Output the [X, Y] coordinate of the center of the cell containing the given text.  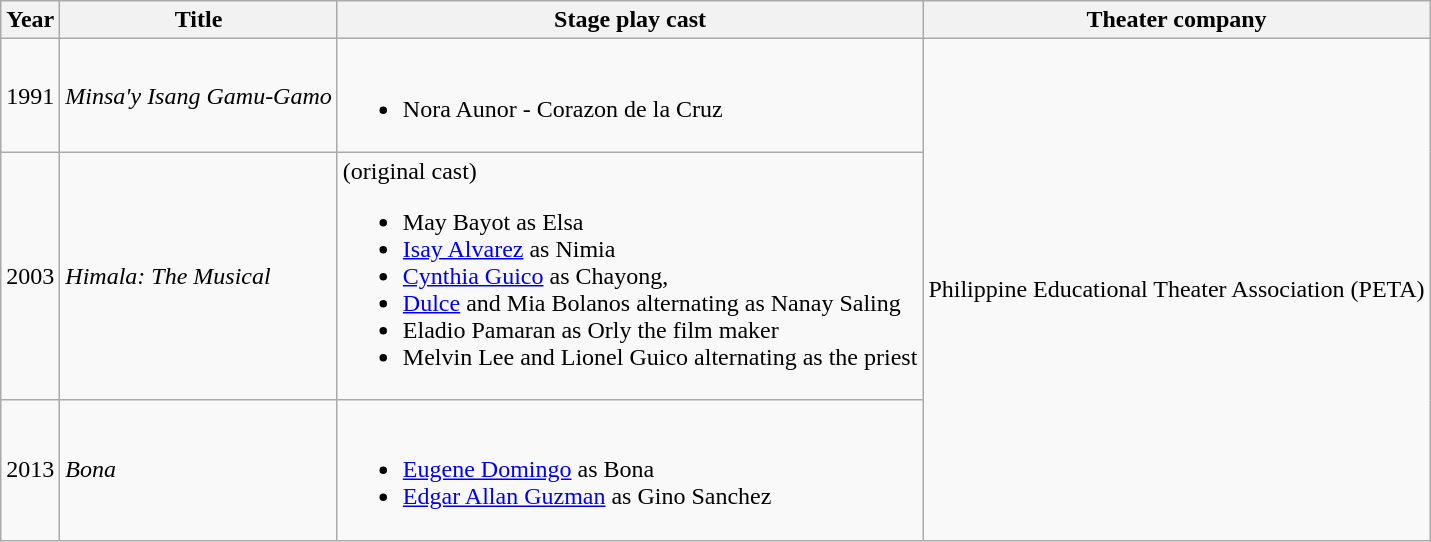
Title [199, 20]
Minsa'y Isang Gamu-Gamo [199, 96]
2003 [30, 276]
Philippine Educational Theater Association (PETA) [1176, 290]
1991 [30, 96]
Year [30, 20]
Stage play cast [630, 20]
Bona [199, 470]
Nora Aunor - Corazon de la Cruz [630, 96]
2013 [30, 470]
Eugene Domingo as BonaEdgar Allan Guzman as Gino Sanchez [630, 470]
Himala: The Musical [199, 276]
Theater company [1176, 20]
